Find where the given text appears and provide that cell's center as (x, y) coordinate. 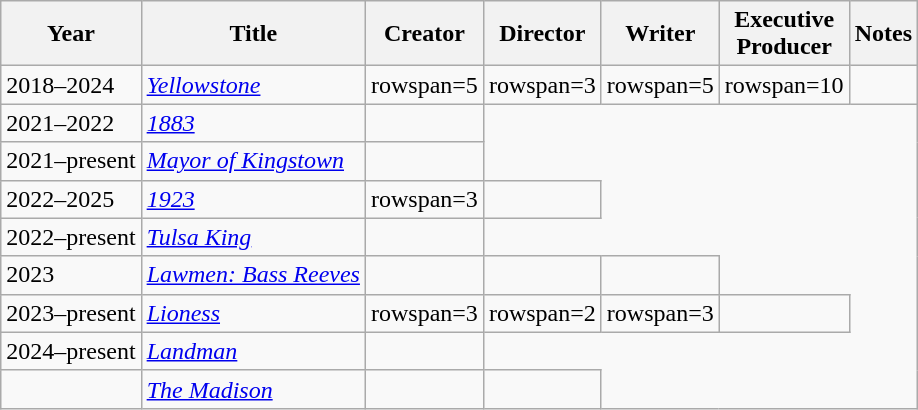
2022–2025 (71, 199)
2023–present (71, 313)
Mayor of Kingstown (253, 161)
Year (71, 34)
Title (253, 34)
rowspan=10 (784, 85)
1923 (253, 199)
Notes (883, 34)
Yellowstone (253, 85)
Tulsa King (253, 237)
1883 (253, 123)
Lioness (253, 313)
rowspan=2 (542, 313)
ExecutiveProducer (784, 34)
2021–2022 (71, 123)
Writer (660, 34)
2023 (71, 275)
Lawmen: Bass Reeves (253, 275)
Creator (424, 34)
2018–2024 (71, 85)
2024–present (71, 351)
Director (542, 34)
2021–present (71, 161)
Landman (253, 351)
2022–present (71, 237)
The Madison (253, 389)
